Search for the cell housing the specified text and yield its (x, y) center coordinate. 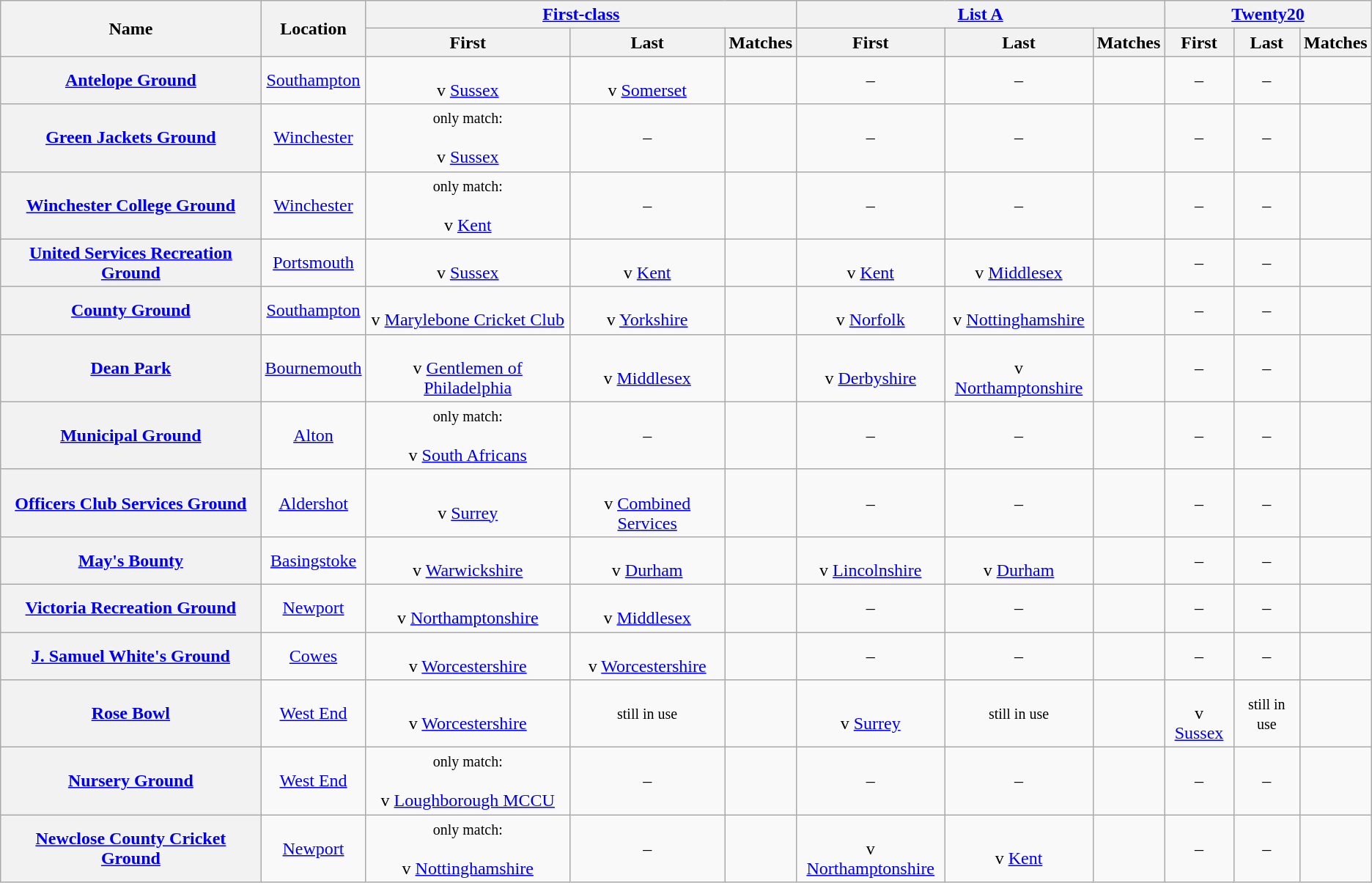
v Combined Services (646, 503)
Officers Club Services Ground (130, 503)
v Yorkshire (646, 311)
First-class (581, 15)
Nursery Ground (130, 781)
only match:v South Africans (468, 435)
only match:v Loughborough MCCU (468, 781)
Municipal Ground (130, 435)
v Gentlemen of Philadelphia (468, 368)
v Somerset (646, 81)
Victoria Recreation Ground (130, 608)
only match:v Sussex (468, 138)
v Derbyshire (871, 368)
Twenty20 (1268, 15)
Green Jackets Ground (130, 138)
Antelope Ground (130, 81)
Rose Bowl (130, 714)
Alton (314, 435)
v Warwickshire (468, 560)
Newclose County Cricket Ground (130, 849)
only match:v Kent (468, 205)
Bournemouth (314, 368)
J. Samuel White's Ground (130, 655)
v Lincolnshire (871, 560)
Winchester College Ground (130, 205)
Location (314, 29)
v Nottinghamshire (1019, 311)
v Norfolk (871, 311)
County Ground (130, 311)
List A (981, 15)
Portsmouth (314, 262)
Dean Park (130, 368)
only match:v Nottinghamshire (468, 849)
United Services Recreation Ground (130, 262)
Aldershot (314, 503)
Name (130, 29)
v Marylebone Cricket Club (468, 311)
Cowes (314, 655)
Basingstoke (314, 560)
May's Bounty (130, 560)
